Determine the (x, y) coordinate at the center of the cell enclosing the given text.  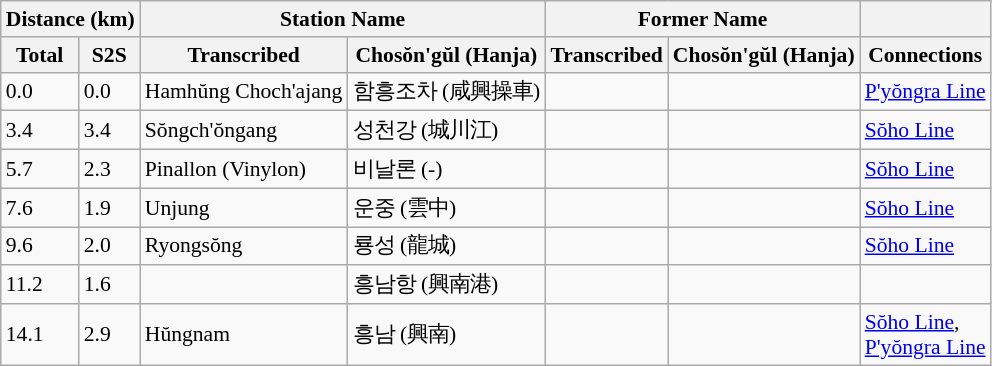
5.7 (40, 170)
P'yŏngra Line (926, 92)
Former Name (702, 19)
Distance (km) (70, 19)
흥남 (興南) (446, 334)
1.9 (110, 208)
Sŏho Line,P'yŏngra Line (926, 334)
운중 (雲中) (446, 208)
Hŭngnam (244, 334)
Connections (926, 55)
함흥조차 (咸興操車) (446, 92)
Hamhŭng Choch'ajang (244, 92)
1.6 (110, 286)
Unjung (244, 208)
11.2 (40, 286)
성천강 (城川江) (446, 130)
S2S (110, 55)
9.6 (40, 246)
2.9 (110, 334)
Ryongsŏng (244, 246)
7.6 (40, 208)
Station Name (343, 19)
14.1 (40, 334)
룡성 (龍城) (446, 246)
2.3 (110, 170)
비날론 (-) (446, 170)
Total (40, 55)
Sŏngch'ŏngang (244, 130)
2.0 (110, 246)
흥남항 (興南港) (446, 286)
Pinallon (Vinylon) (244, 170)
